Detect which cell encompasses the target text, then output its [X, Y] center coordinate. 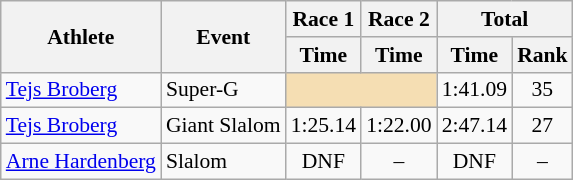
Event [224, 36]
Total [505, 19]
Giant Slalom [224, 126]
1:25.14 [324, 126]
Slalom [224, 162]
27 [542, 126]
Athlete [81, 36]
1:41.09 [474, 90]
Super-G [224, 90]
Rank [542, 55]
Race 2 [398, 19]
2:47.14 [474, 126]
Race 1 [324, 19]
Arne Hardenberg [81, 162]
1:22.00 [398, 126]
35 [542, 90]
